From the cell containing the given text, extract its center point as [x, y] coordinate. 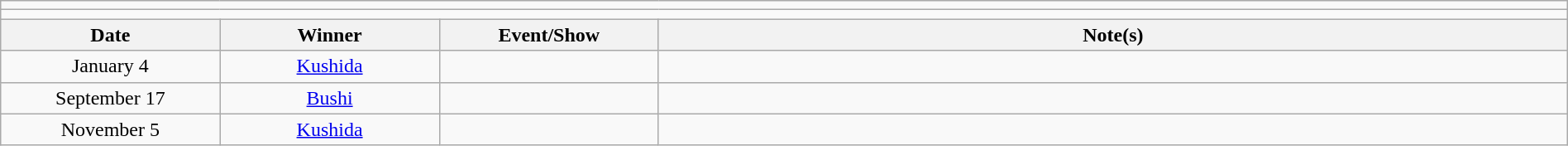
Bushi [329, 98]
January 4 [111, 66]
Event/Show [549, 35]
Winner [329, 35]
Date [111, 35]
November 5 [111, 129]
Note(s) [1113, 35]
September 17 [111, 98]
